Detect which cell encompasses the target text, then output its [x, y] center coordinate. 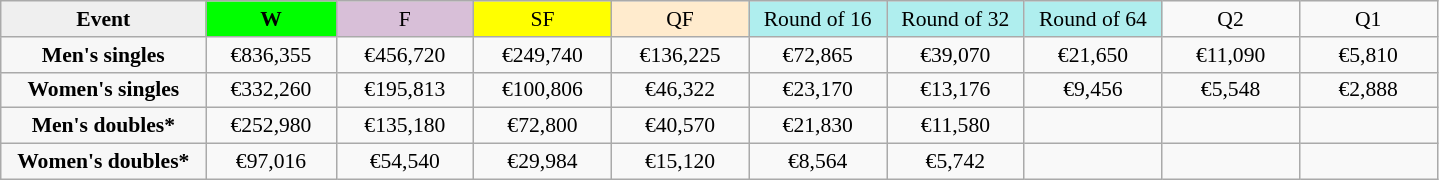
€23,170 [818, 90]
€249,740 [543, 55]
€40,570 [680, 126]
€456,720 [405, 55]
€13,176 [955, 90]
€72,800 [543, 126]
€8,564 [818, 162]
€9,456 [1093, 90]
€5,810 [1368, 55]
€15,120 [680, 162]
Round of 64 [1093, 19]
Men's singles [104, 55]
€135,180 [405, 126]
€5,548 [1231, 90]
SF [543, 19]
€46,322 [680, 90]
€11,580 [955, 126]
Event [104, 19]
€332,260 [271, 90]
Round of 32 [955, 19]
€836,355 [271, 55]
€21,830 [818, 126]
€97,016 [271, 162]
€5,742 [955, 162]
Men's doubles* [104, 126]
€54,540 [405, 162]
Women's doubles* [104, 162]
Round of 16 [818, 19]
€195,813 [405, 90]
€11,090 [1231, 55]
€2,888 [1368, 90]
€39,070 [955, 55]
€136,225 [680, 55]
€72,865 [818, 55]
€100,806 [543, 90]
W [271, 19]
€21,650 [1093, 55]
€252,980 [271, 126]
€29,984 [543, 162]
Women's singles [104, 90]
F [405, 19]
Q1 [1368, 19]
Q2 [1231, 19]
QF [680, 19]
